Determine the (X, Y) coordinate at the center of the cell enclosing the given text.  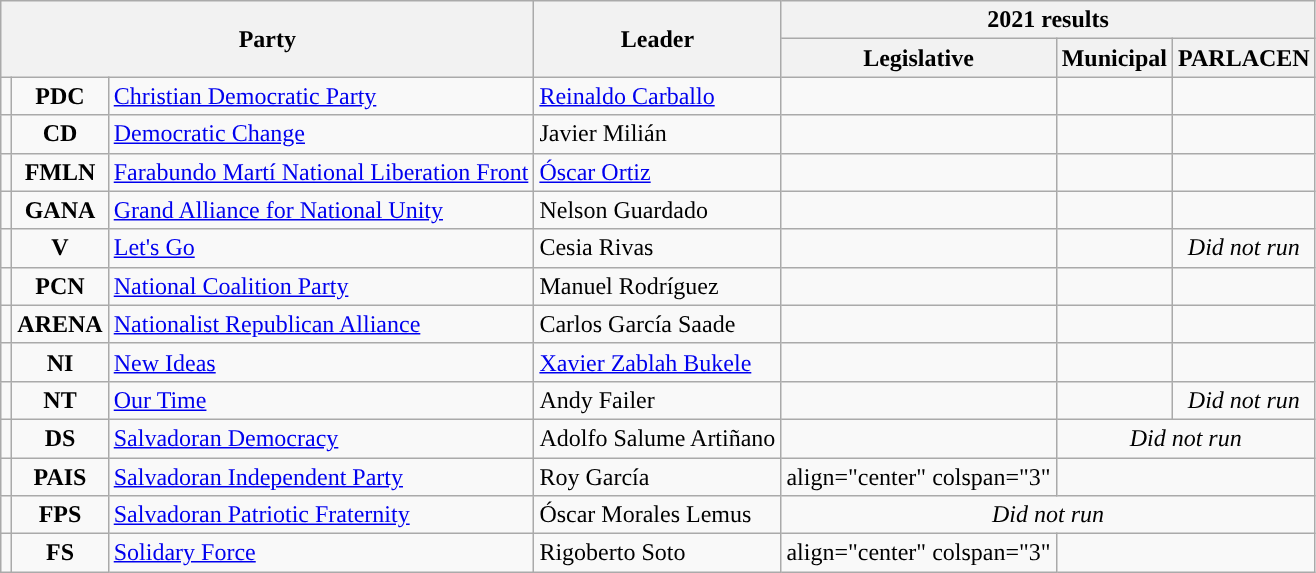
Andy Failer (658, 400)
Cesia Rivas (658, 248)
National Coalition Party (321, 286)
Our Time (321, 400)
PCN (60, 286)
Rigoberto Soto (658, 553)
NI (60, 362)
Solidary Force (321, 553)
Salvadoran Independent Party (321, 477)
Adolfo Salume Artiñano (658, 438)
Party (268, 39)
ARENA (60, 324)
CD (60, 134)
PAIS (60, 477)
Municipal (1114, 58)
V (60, 248)
Xavier Zablah Bukele (658, 362)
PARLACEN (1244, 58)
PDC (60, 96)
Salvadoran Patriotic Fraternity (321, 515)
Leader (658, 39)
Nelson Guardado (658, 210)
New Ideas (321, 362)
FMLN (60, 172)
Christian Democratic Party (321, 96)
Reinaldo Carballo (658, 96)
Legislative (918, 58)
Óscar Ortiz (658, 172)
Carlos García Saade (658, 324)
Javier Milián (658, 134)
NT (60, 400)
Manuel Rodríguez (658, 286)
Farabundo Martí National Liberation Front (321, 172)
FS (60, 553)
DS (60, 438)
GANA (60, 210)
Democratic Change (321, 134)
FPS (60, 515)
Let's Go (321, 248)
Grand Alliance for National Unity (321, 210)
Nationalist Republican Alliance (321, 324)
Salvadoran Democracy (321, 438)
2021 results (1048, 20)
Roy García (658, 477)
Óscar Morales Lemus (658, 515)
